Return (X, Y) of the center of cell containing provided text 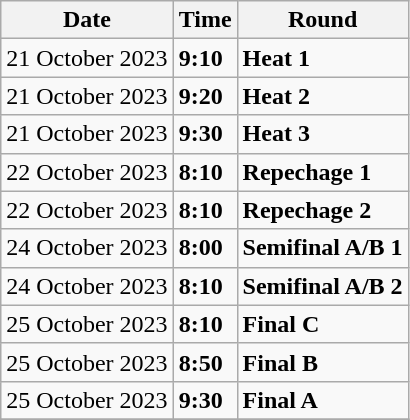
Date (87, 20)
Round (322, 20)
Heat 3 (322, 134)
Time (205, 20)
Final C (322, 324)
8:50 (205, 362)
8:00 (205, 248)
Semifinal A/B 2 (322, 286)
Final B (322, 362)
9:10 (205, 58)
Heat 2 (322, 96)
Semifinal A/B 1 (322, 248)
Repechage 1 (322, 172)
Repechage 2 (322, 210)
Final A (322, 400)
9:20 (205, 96)
Heat 1 (322, 58)
